Find where the given text appears and provide that cell's center as (x, y) coordinate. 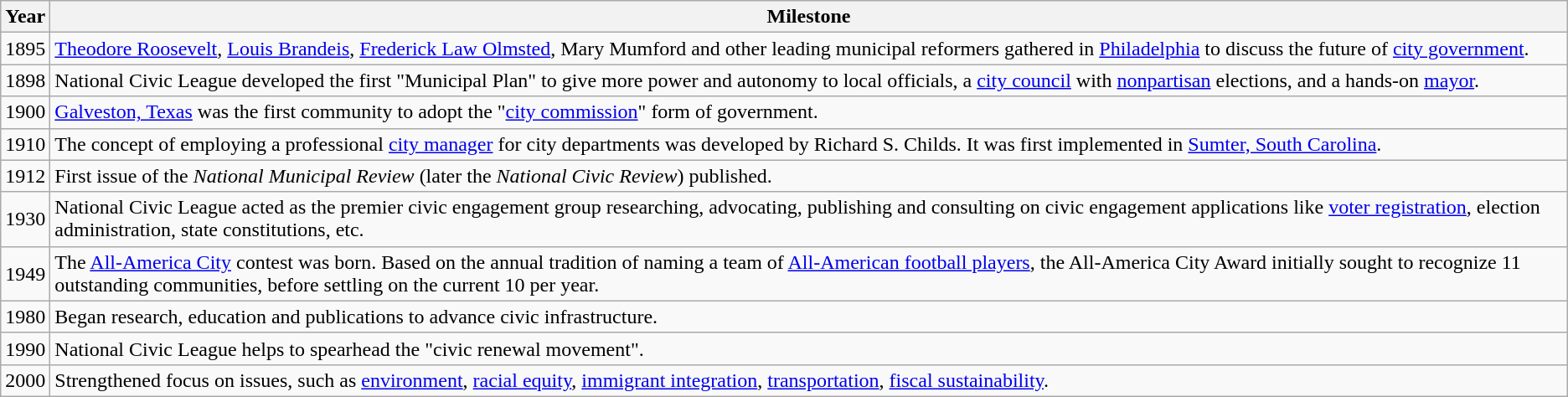
1990 (25, 348)
1949 (25, 273)
1898 (25, 80)
Strengthened focus on issues, such as environment, racial equity, immigrant integration, transportation, fiscal sustainability. (809, 380)
2000 (25, 380)
Year (25, 17)
Milestone (809, 17)
Began research, education and publications to advance civic infrastructure. (809, 317)
1930 (25, 219)
National Civic League helps to spearhead the "civic renewal movement". (809, 348)
1912 (25, 176)
Galveston, Texas was the first community to adopt the "city commission" form of government. (809, 112)
1980 (25, 317)
1895 (25, 49)
1900 (25, 112)
1910 (25, 144)
First issue of the National Municipal Review (later the National Civic Review) published. (809, 176)
